Capture the cell that displays the provided text and extract its [x, y] central coordinate. 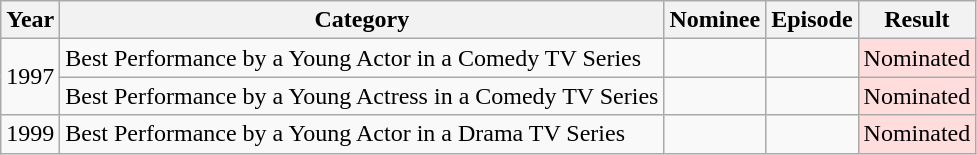
Year [30, 20]
Best Performance by a Young Actress in a Comedy TV Series [362, 96]
Nominee [715, 20]
1999 [30, 134]
Best Performance by a Young Actor in a Comedy TV Series [362, 58]
Best Performance by a Young Actor in a Drama TV Series [362, 134]
Episode [812, 20]
1997 [30, 77]
Category [362, 20]
Result [917, 20]
